Determine the (x, y) coordinate at the center of the cell enclosing the given text.  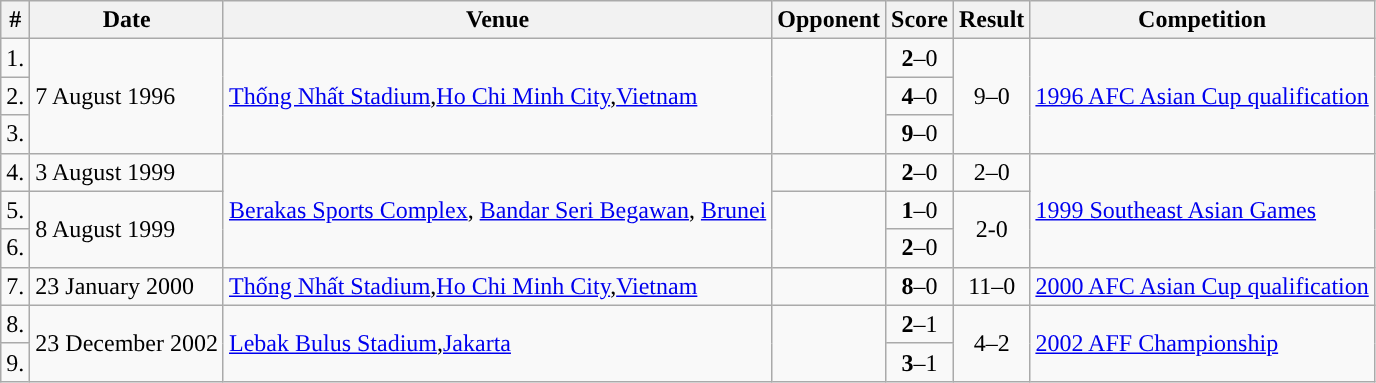
# (16, 20)
23 December 2002 (127, 343)
Opponent (829, 20)
Score (920, 20)
5. (16, 210)
11–0 (991, 286)
4. (16, 172)
Result (991, 20)
2. (16, 96)
3–1 (920, 362)
Berakas Sports Complex, Bandar Seri Begawan, Brunei (497, 210)
6. (16, 248)
1999 Southeast Asian Games (1202, 210)
Date (127, 20)
4–0 (920, 96)
8. (16, 324)
1. (16, 58)
2-0 (991, 229)
8 August 1999 (127, 229)
2000 AFC Asian Cup qualification (1202, 286)
2002 AFF Championship (1202, 343)
8–0 (920, 286)
9. (16, 362)
7. (16, 286)
4–2 (991, 343)
3. (16, 134)
23 January 2000 (127, 286)
2–1 (920, 324)
Competition (1202, 20)
1996 AFC Asian Cup qualification (1202, 96)
3 August 1999 (127, 172)
Lebak Bulus Stadium,Jakarta (497, 343)
1–0 (920, 210)
7 August 1996 (127, 96)
Venue (497, 20)
